Output the (x, y) coordinate of the center of the cell containing the given text.  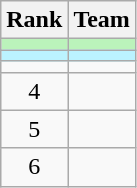
4 (34, 91)
Rank (34, 20)
6 (34, 167)
Team (102, 20)
5 (34, 129)
